Locate the cell with the specified text and output its [X, Y] center coordinate. 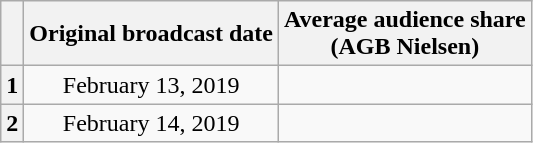
2 [12, 123]
Original broadcast date [152, 34]
1 [12, 85]
February 14, 2019 [152, 123]
Average audience share(AGB Nielsen) [404, 34]
February 13, 2019 [152, 85]
